Determine the (X, Y) coordinate at the center of the cell enclosing the given text.  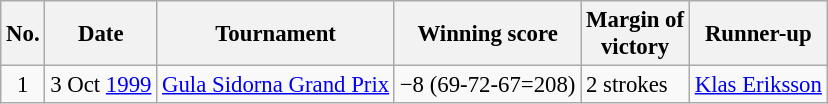
−8 (69-72-67=208) (487, 85)
Date (101, 34)
1 (23, 85)
No. (23, 34)
Tournament (276, 34)
3 Oct 1999 (101, 85)
Klas Eriksson (758, 85)
Runner-up (758, 34)
Winning score (487, 34)
Margin ofvictory (636, 34)
2 strokes (636, 85)
Gula Sidorna Grand Prix (276, 85)
